Identify which cell holds the provided text, then report its [x, y] central coordinate. 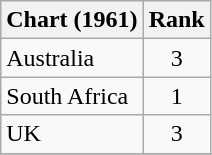
UK [72, 134]
Australia [72, 58]
Rank [176, 20]
Chart (1961) [72, 20]
South Africa [72, 96]
1 [176, 96]
